Pinpoint the cell where the given text exists, returning its [X, Y] midpoint coordinate. 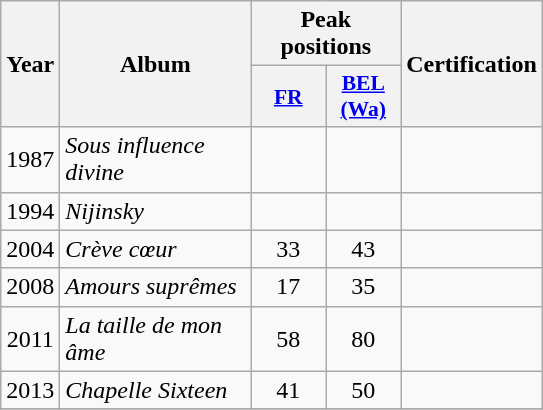
2004 [30, 249]
Chapelle Sixteen [156, 390]
58 [288, 338]
FR [288, 96]
2013 [30, 390]
Peak positions [326, 34]
Certification [472, 64]
La taille de mon âme [156, 338]
BEL (Wa) [364, 96]
1994 [30, 211]
Crève cœur [156, 249]
50 [364, 390]
80 [364, 338]
41 [288, 390]
Year [30, 64]
35 [364, 287]
33 [288, 249]
1987 [30, 160]
Amours suprêmes [156, 287]
Album [156, 64]
2011 [30, 338]
43 [364, 249]
Nijinsky [156, 211]
2008 [30, 287]
Sous influence divine [156, 160]
17 [288, 287]
